Locate the cell with the specified text and output its [X, Y] center coordinate. 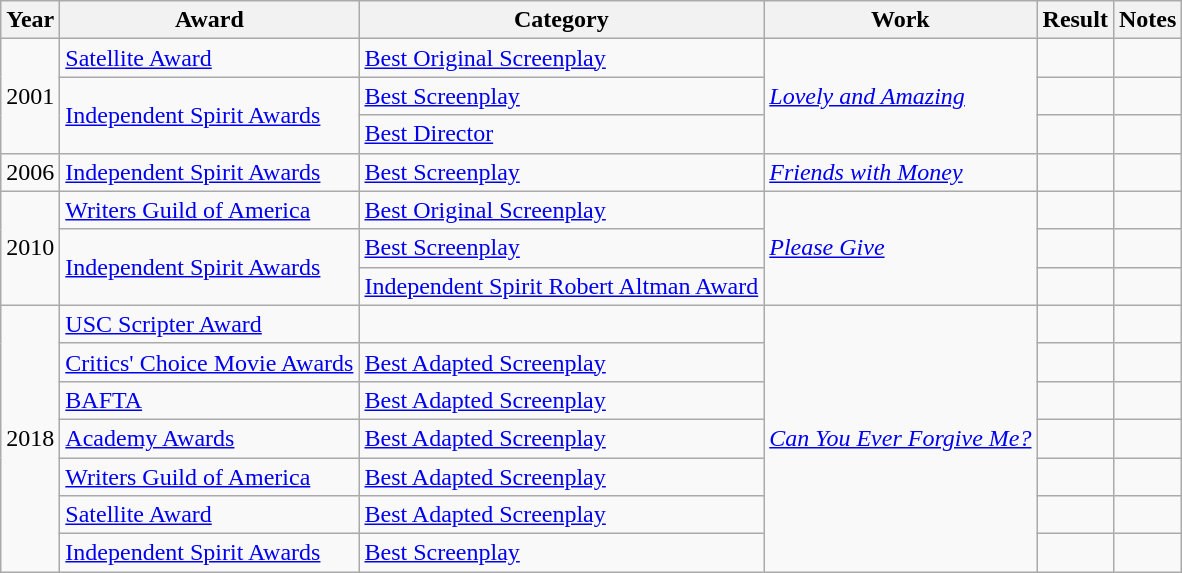
2018 [30, 438]
2006 [30, 172]
Academy Awards [210, 438]
Lovely and Amazing [900, 96]
Work [900, 20]
Result [1075, 20]
2010 [30, 248]
Independent Spirit Robert Altman Award [562, 286]
Critics' Choice Movie Awards [210, 362]
Award [210, 20]
Category [562, 20]
Please Give [900, 248]
Friends with Money [900, 172]
BAFTA [210, 400]
2001 [30, 96]
Notes [1147, 20]
Best Director [562, 134]
Can You Ever Forgive Me? [900, 438]
Year [30, 20]
USC Scripter Award [210, 324]
